Output the (X, Y) coordinate of the center of the cell containing the given text.  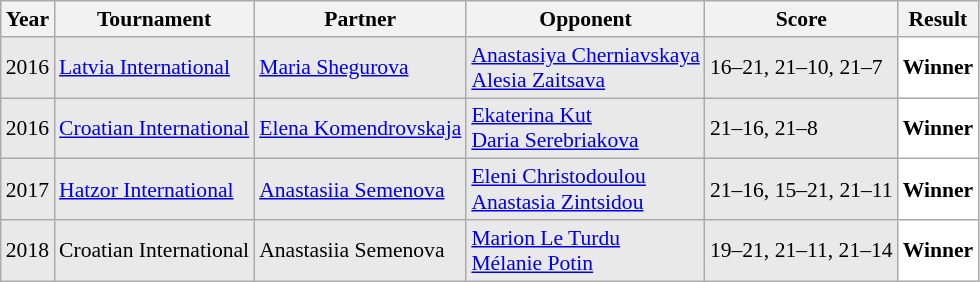
Elena Komendrovskaja (360, 128)
Opponent (586, 19)
2018 (28, 250)
Eleni Christodoulou Anastasia Zintsidou (586, 190)
Anastasiya Cherniavskaya Alesia Zaitsava (586, 68)
Maria Shegurova (360, 68)
Result (938, 19)
Score (802, 19)
Latvia International (154, 68)
Marion Le Turdu Mélanie Potin (586, 250)
2017 (28, 190)
21–16, 21–8 (802, 128)
Tournament (154, 19)
Hatzor International (154, 190)
Year (28, 19)
Ekaterina Kut Daria Serebriakova (586, 128)
16–21, 21–10, 21–7 (802, 68)
21–16, 15–21, 21–11 (802, 190)
Partner (360, 19)
19–21, 21–11, 21–14 (802, 250)
